Pinpoint the cell where the given text exists, returning its (x, y) midpoint coordinate. 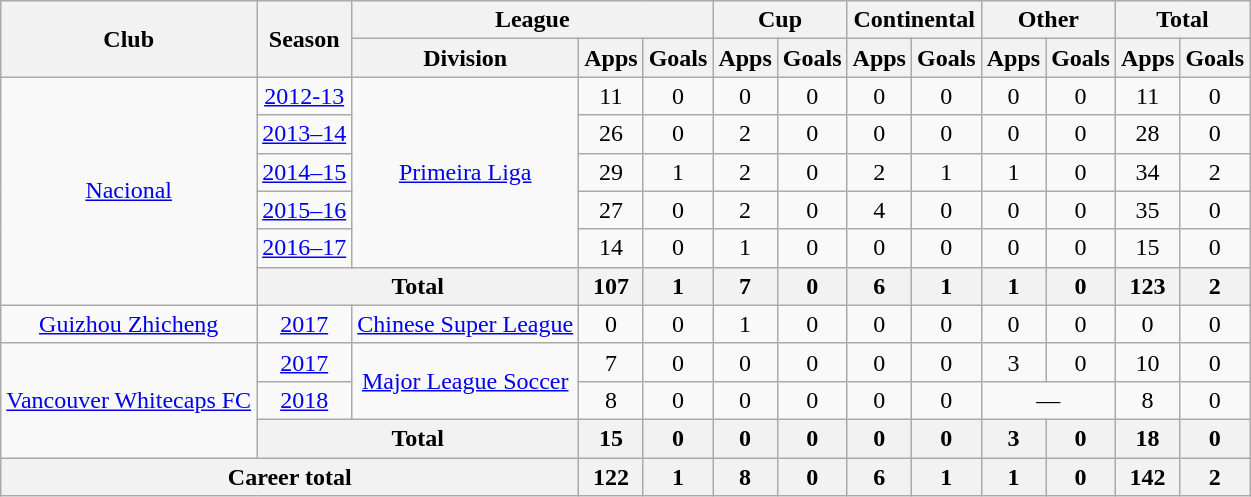
2015–16 (304, 210)
2018 (304, 400)
— (1048, 400)
26 (611, 134)
Season (304, 39)
Career total (290, 477)
Division (466, 58)
28 (1147, 134)
League (532, 20)
123 (1147, 286)
122 (611, 477)
29 (611, 172)
Nacional (129, 191)
Chinese Super League (466, 324)
10 (1147, 362)
Major League Soccer (466, 381)
107 (611, 286)
2014–15 (304, 172)
Cup (780, 20)
4 (879, 210)
Guizhou Zhicheng (129, 324)
142 (1147, 477)
14 (611, 248)
35 (1147, 210)
34 (1147, 172)
Primeira Liga (466, 172)
Club (129, 39)
Other (1048, 20)
2016–17 (304, 248)
Vancouver Whitecaps FC (129, 400)
2013–14 (304, 134)
18 (1147, 438)
27 (611, 210)
2012-13 (304, 96)
Continental (914, 20)
